Identify which cell holds the provided text, then report its (x, y) central coordinate. 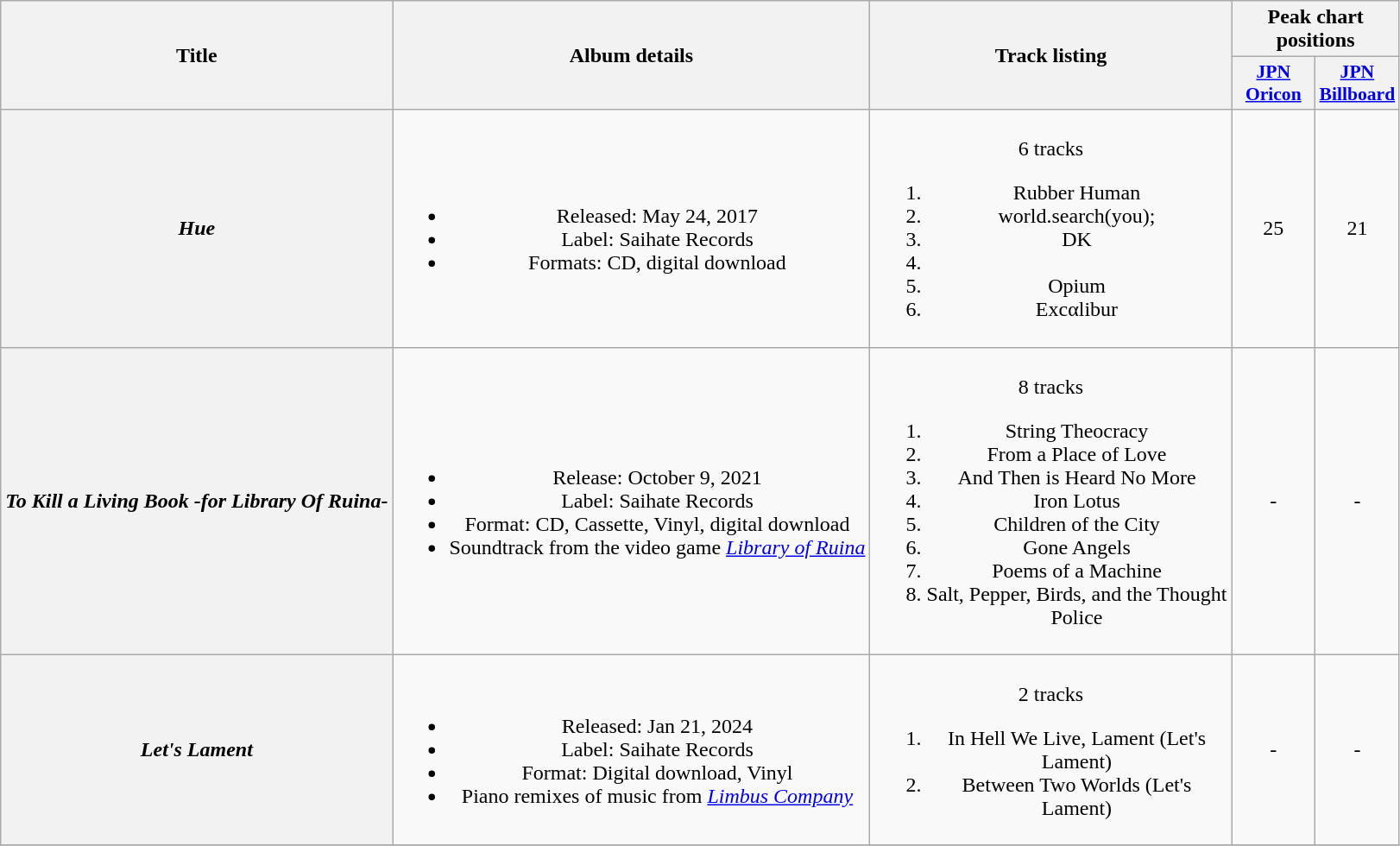
Peak chart positions (1315, 29)
Let's Lament (197, 749)
Album details (632, 55)
Title (197, 55)
JPNOricon (1274, 83)
Released: Jan 21, 2024Label: Saihate RecordsFormat: Digital download, VinylPiano remixes of music from Limbus Company (632, 749)
25 (1274, 228)
Hue (197, 228)
Released: May 24, 2017Label: Saihate RecordsFormats: CD, digital download (632, 228)
Track listing (1051, 55)
To Kill a Living Book -for Library Of Ruina- (197, 501)
2 tracksIn Hell We Live, Lament (Let's Lament)Between Two Worlds (Let's Lament) (1051, 749)
21 (1358, 228)
Release: October 9, 2021Label: Saihate RecordsFormat: CD, Cassette, Vinyl, digital downloadSoundtrack from the video game Library of Ruina (632, 501)
JPNBillboard (1358, 83)
6 tracksRubber Humanworld.search(you);DKOpiumExcαlibur (1051, 228)
